Find where the given text appears and provide that cell's center as [x, y] coordinate. 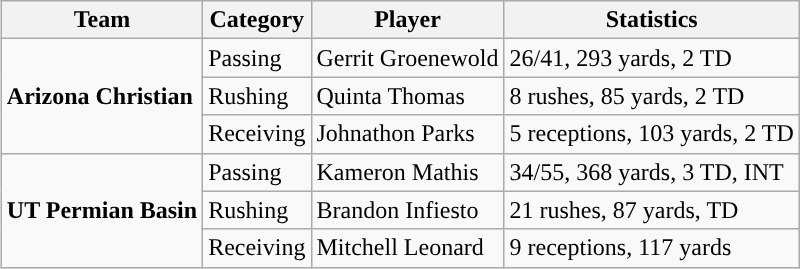
Category [257, 20]
Gerrit Groenewold [408, 58]
Statistics [652, 20]
Kameron Mathis [408, 172]
Mitchell Leonard [408, 248]
34/55, 368 yards, 3 TD, INT [652, 172]
9 receptions, 117 yards [652, 248]
Brandon Infiesto [408, 210]
UT Permian Basin [102, 210]
Player [408, 20]
Team [102, 20]
Johnathon Parks [408, 134]
Arizona Christian [102, 96]
21 rushes, 87 yards, TD [652, 210]
26/41, 293 yards, 2 TD [652, 58]
Quinta Thomas [408, 96]
8 rushes, 85 yards, 2 TD [652, 96]
5 receptions, 103 yards, 2 TD [652, 134]
